For the text-containing cell, return its midpoint in [x, y] coordinate format. 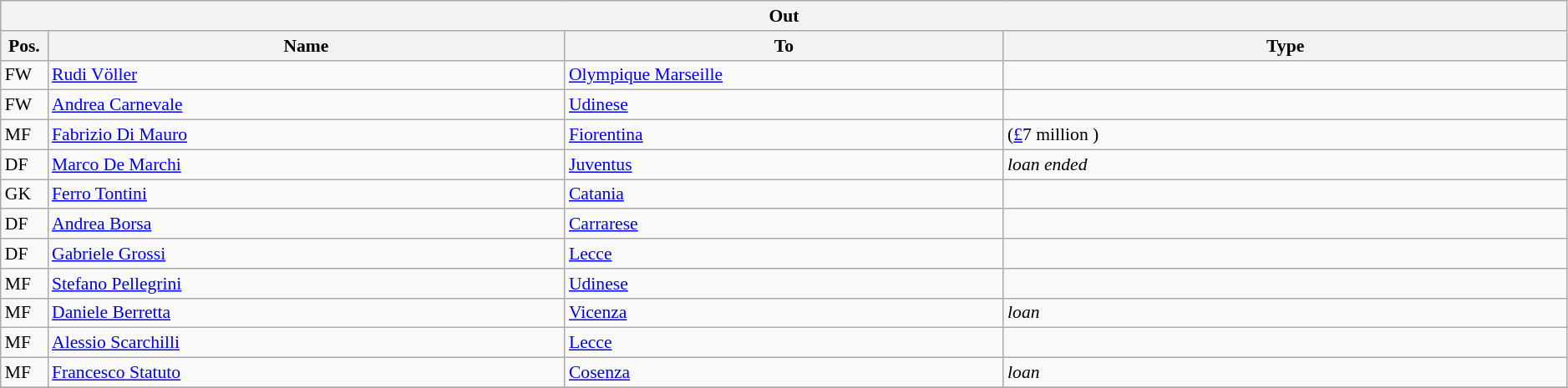
Pos. [24, 46]
Stefano Pellegrini [306, 284]
To [784, 46]
Name [306, 46]
Juventus [784, 164]
Out [784, 16]
Alessio Scarchilli [306, 343]
Fabrizio Di Mauro [306, 135]
Francesco Statuto [306, 373]
GK [24, 194]
Rudi Völler [306, 75]
Fiorentina [784, 135]
(£7 million ) [1285, 135]
loan ended [1285, 164]
Type [1285, 46]
Catania [784, 194]
Cosenza [784, 373]
Ferro Tontini [306, 194]
Marco De Marchi [306, 164]
Vicenza [784, 313]
Olympique Marseille [784, 75]
Daniele Berretta [306, 313]
Andrea Carnevale [306, 105]
Andrea Borsa [306, 224]
Gabriele Grossi [306, 254]
Carrarese [784, 224]
